Determine the (X, Y) coordinate at the center of the cell enclosing the given text.  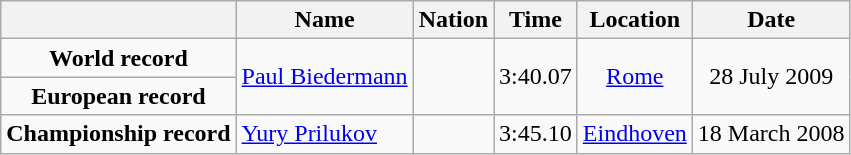
Paul Biedermann (324, 77)
Nation (453, 20)
Time (536, 20)
Championship record (118, 134)
Yury Prilukov (324, 134)
28 July 2009 (771, 77)
Eindhoven (634, 134)
European record (118, 96)
World record (118, 58)
Rome (634, 77)
Name (324, 20)
3:45.10 (536, 134)
Location (634, 20)
Date (771, 20)
3:40.07 (536, 77)
18 March 2008 (771, 134)
